Detect which cell encompasses the target text, then output its [x, y] center coordinate. 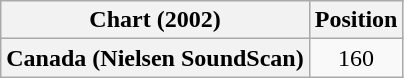
Chart (2002) [155, 20]
Position [356, 20]
160 [356, 58]
Canada (Nielsen SoundScan) [155, 58]
